Search for the cell housing the specified text and yield its (x, y) center coordinate. 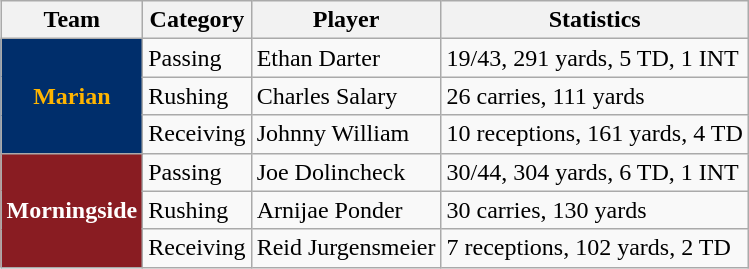
Morningside (72, 210)
Joe Dolincheck (346, 172)
7 receptions, 102 yards, 2 TD (594, 248)
Reid Jurgensmeier (346, 248)
Team (72, 20)
10 receptions, 161 yards, 4 TD (594, 134)
Player (346, 20)
30/44, 304 yards, 6 TD, 1 INT (594, 172)
Arnijae Ponder (346, 210)
30 carries, 130 yards (594, 210)
Ethan Darter (346, 58)
Category (197, 20)
Marian (72, 96)
Statistics (594, 20)
Charles Salary (346, 96)
26 carries, 111 yards (594, 96)
19/43, 291 yards, 5 TD, 1 INT (594, 58)
Johnny William (346, 134)
